Extract the [x, y] coordinate from the center of the cell holding the provided text.  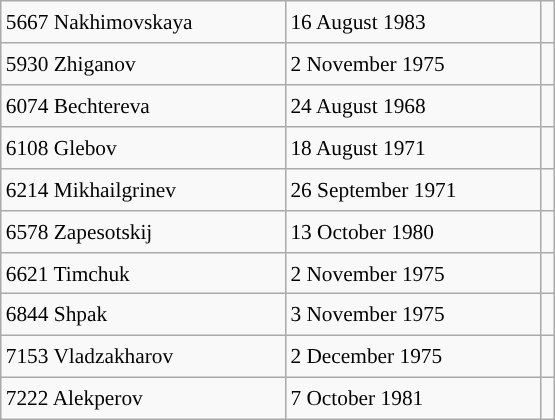
3 November 1975 [412, 315]
13 October 1980 [412, 231]
16 August 1983 [412, 22]
6844 Shpak [144, 315]
6214 Mikhailgrinev [144, 189]
18 August 1971 [412, 148]
6578 Zapesotskij [144, 231]
7153 Vladzakharov [144, 357]
7 October 1981 [412, 399]
5930 Zhiganov [144, 64]
5667 Nakhimovskaya [144, 22]
24 August 1968 [412, 106]
6621 Timchuk [144, 273]
6074 Bechtereva [144, 106]
2 December 1975 [412, 357]
6108 Glebov [144, 148]
7222 Alekperov [144, 399]
26 September 1971 [412, 189]
